From the cell containing the given text, extract its center point as [X, Y] coordinate. 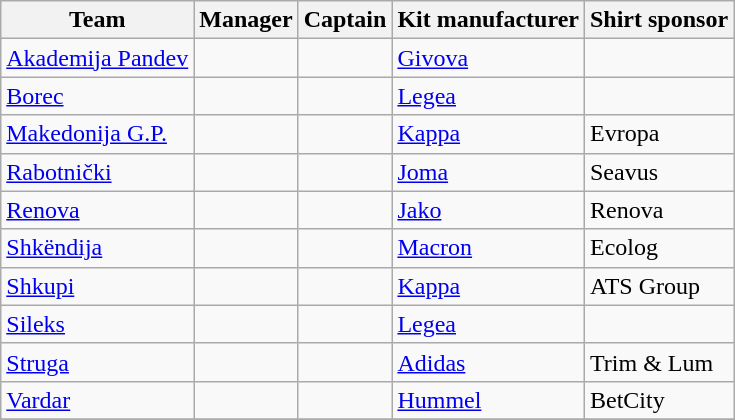
Adidas [488, 362]
BetCity [658, 400]
Team [98, 20]
Shirt sponsor [658, 20]
Trim & Lum [658, 362]
ATS Group [658, 286]
Hummel [488, 400]
Jako [488, 210]
Kit manufacturer [488, 20]
Seavus [658, 172]
Struga [98, 362]
Captain [345, 20]
Evropa [658, 134]
Shkupi [98, 286]
Borec [98, 96]
Sileks [98, 324]
Akademija Pandev [98, 58]
Rabotnički [98, 172]
Ecolog [658, 248]
Joma [488, 172]
Manager [246, 20]
Givova [488, 58]
Macron [488, 248]
Shkëndija [98, 248]
Makedonija G.P. [98, 134]
Vardar [98, 400]
